Search for the cell housing the specified text and yield its (x, y) center coordinate. 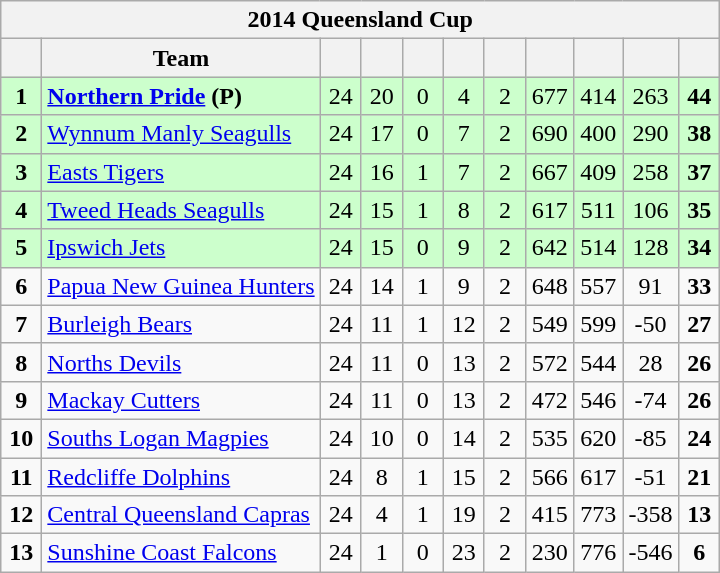
91 (651, 286)
230 (550, 553)
Souths Logan Magpies (181, 438)
409 (598, 172)
Burleigh Bears (181, 324)
20 (382, 96)
263 (651, 96)
Sunshine Coast Falcons (181, 553)
16 (382, 172)
544 (598, 362)
472 (550, 400)
546 (598, 400)
37 (700, 172)
572 (550, 362)
Central Queensland Capras (181, 515)
23 (464, 553)
28 (651, 362)
566 (550, 477)
Tweed Heads Seagulls (181, 210)
Norths Devils (181, 362)
-85 (651, 438)
599 (598, 324)
17 (382, 134)
33 (700, 286)
27 (700, 324)
21 (700, 477)
Mackay Cutters (181, 400)
-358 (651, 515)
35 (700, 210)
620 (598, 438)
38 (700, 134)
-546 (651, 553)
-51 (651, 477)
677 (550, 96)
Easts Tigers (181, 172)
667 (550, 172)
106 (651, 210)
400 (598, 134)
Team (181, 58)
Northern Pride (P) (181, 96)
557 (598, 286)
415 (550, 515)
511 (598, 210)
535 (550, 438)
-50 (651, 324)
34 (700, 248)
690 (550, 134)
5 (22, 248)
Papua New Guinea Hunters (181, 286)
514 (598, 248)
549 (550, 324)
44 (700, 96)
Ipswich Jets (181, 248)
776 (598, 553)
642 (550, 248)
Redcliffe Dolphins (181, 477)
-74 (651, 400)
3 (22, 172)
773 (598, 515)
128 (651, 248)
258 (651, 172)
648 (550, 286)
2014 Queensland Cup (360, 20)
414 (598, 96)
290 (651, 134)
19 (464, 515)
Wynnum Manly Seagulls (181, 134)
